From the cell containing the given text, extract its center point as [X, Y] coordinate. 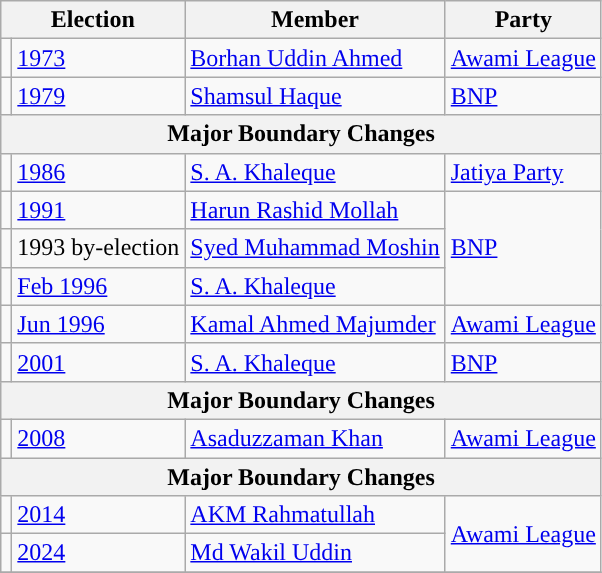
Md Wakil Uddin [315, 553]
Election [93, 20]
2008 [98, 438]
2001 [98, 362]
1993 by-election [98, 248]
2024 [98, 553]
Borhan Uddin Ahmed [315, 58]
Jun 1996 [98, 324]
1973 [98, 58]
Shamsul Haque [315, 96]
Syed Muhammad Moshin [315, 248]
Member [315, 20]
AKM Rahmatullah [315, 515]
Party [523, 20]
1986 [98, 172]
1991 [98, 210]
Feb 1996 [98, 286]
1979 [98, 96]
Kamal Ahmed Majumder [315, 324]
Jatiya Party [523, 172]
Asaduzzaman Khan [315, 438]
2014 [98, 515]
Harun Rashid Mollah [315, 210]
